Locate the cell with the specified text and output its (x, y) center coordinate. 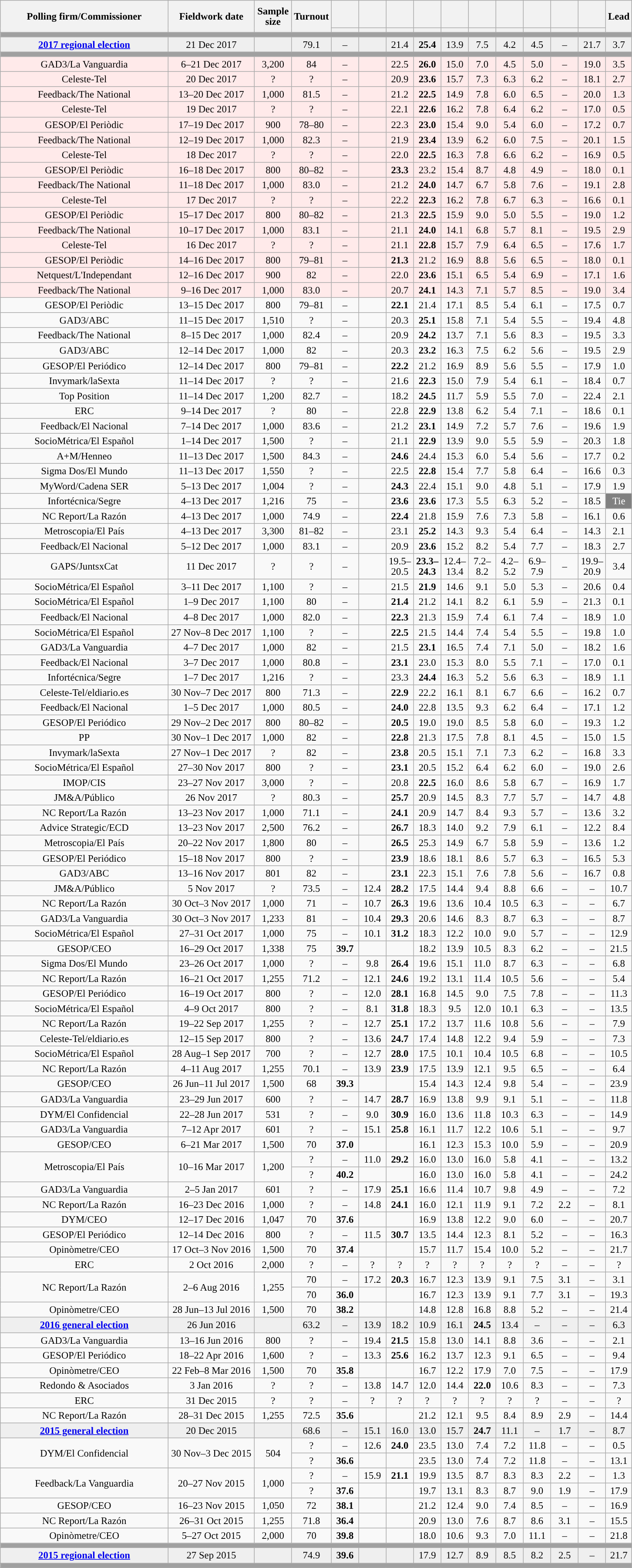
37.0 (345, 1144)
6.9 (537, 275)
25.6 (400, 1355)
504 (273, 1453)
Lead (619, 17)
13.3 (373, 1355)
3 Jan 2016 (211, 1386)
17 Oct–3 Nov 2016 (211, 1250)
12.6 (373, 1446)
18.4 (592, 381)
28 Aug–1 Sep 2017 (211, 1054)
1,800 (273, 843)
25.2 (427, 531)
5–27 Oct 2015 (211, 1536)
8–15 Dec 2017 (211, 335)
76.2 (312, 828)
1,050 (273, 1506)
82.0 (312, 617)
11.3 (619, 994)
20 Dec 2017 (211, 79)
36.0 (345, 1295)
Turnout (312, 17)
10.9 (427, 1325)
15–18 Nov 2017 (211, 858)
39.8 (345, 1536)
25.7 (400, 798)
25.8 (400, 1130)
81 (312, 919)
1.8 (619, 441)
29.2 (400, 1159)
2–5 Jan 2017 (211, 1190)
25.4 (427, 44)
35.6 (345, 1415)
1.1 (619, 678)
6–21 Dec 2017 (211, 64)
35.8 (345, 1370)
11.9 (482, 1204)
A+M/Henneo (84, 456)
11–18 Dec 2017 (211, 185)
70.1 (312, 1069)
81.5 (312, 95)
2.6 (619, 768)
37.4 (345, 1250)
2.8 (619, 185)
20 Dec 2015 (211, 1431)
26 Nov 2017 (211, 798)
26–31 Oct 2015 (211, 1521)
71.8 (312, 1521)
82.3 (312, 139)
82.7 (312, 395)
2,500 (273, 828)
16–19 Oct 2017 (211, 994)
20.1 (592, 139)
2.5 (565, 1555)
2015 regional election (84, 1555)
0.8 (619, 873)
10–17 Dec 2017 (211, 230)
21.6 (400, 381)
18.5 (592, 502)
9.2 (482, 828)
6–21 Mar 2017 (211, 1144)
6.9–7.9 (537, 567)
19–22 Sep 2017 (211, 1024)
19 Dec 2017 (211, 110)
13–20 Dec 2017 (211, 95)
82.4 (312, 335)
17.6 (592, 245)
29.3 (400, 919)
36.6 (345, 1460)
39.3 (345, 1084)
8.0 (482, 662)
5–13 Dec 2017 (211, 486)
68 (312, 1084)
30.9 (400, 1114)
26.0 (427, 64)
22 Feb–8 Mar 2016 (211, 1370)
20–27 Nov 2015 (211, 1483)
Top Position (84, 395)
10–16 Mar 2017 (211, 1167)
3.6 (537, 1340)
79.1 (312, 44)
12.8 (454, 1310)
1,004 (273, 486)
16 Dec 2017 (211, 245)
15–17 Dec 2017 (211, 215)
Advice Strategic/ECD (84, 828)
71 (312, 903)
3,300 (273, 531)
27–31 Oct 2017 (211, 934)
17.4 (427, 1039)
1–5 Dec 2017 (211, 707)
2016 general election (84, 1325)
1–14 Dec 2017 (211, 441)
18–22 Apr 2016 (211, 1355)
39.7 (345, 948)
16–29 Oct 2017 (211, 948)
19.9 (427, 1476)
10.3 (509, 1114)
63.2 (312, 1325)
3.7 (619, 44)
19.9–20.9 (592, 567)
17.7 (592, 456)
Tie (619, 502)
30.7 (400, 1235)
71.2 (312, 979)
26.4 (400, 963)
36.4 (345, 1521)
14.0 (454, 828)
PP (84, 738)
23.4 (427, 139)
12–17 Dec 2016 (211, 1219)
27 Nov–1 Dec 2017 (211, 752)
801 (273, 873)
11–15 Dec 2017 (211, 320)
5–12 Dec 2017 (211, 546)
7.2–8.2 (482, 567)
1–9 Dec 2017 (211, 602)
0.4 (619, 587)
Netquest/L'Independant (84, 275)
1,550 (273, 471)
28–31 Dec 2015 (211, 1415)
11.5 (373, 1235)
73.5 (312, 888)
31.2 (400, 934)
2015 general election (84, 1431)
1,047 (273, 1219)
72.5 (312, 1415)
Fieldwork date (211, 17)
3–11 Dec 2017 (211, 587)
12–15 Sep 2017 (211, 1039)
20.8 (400, 783)
3,200 (273, 64)
3.2 (619, 813)
23.8 (400, 752)
23.3–24.3 (427, 567)
MyWord/Cadena SER (84, 486)
11 Dec 2017 (211, 567)
IMOP/CIS (84, 783)
7–14 Dec 2017 (211, 426)
81–82 (312, 531)
0.3 (619, 471)
23–29 Jun 2017 (211, 1099)
12–19 Dec 2017 (211, 139)
16–21 Oct 2017 (211, 979)
11.6 (482, 1024)
4–9 Oct 2017 (211, 1008)
84 (312, 64)
1,510 (273, 320)
24.3 (400, 486)
10.8 (509, 1024)
9–16 Dec 2017 (211, 290)
Feedback/La Vanguardia (84, 1483)
600 (273, 1099)
DYM/CEO (84, 1219)
26.5 (400, 843)
15.5 (619, 1521)
28.7 (400, 1099)
40.2 (345, 1175)
13–15 Dec 2017 (211, 306)
39.6 (345, 1555)
13–16 Jun 2016 (211, 1340)
26 Jun 2016 (211, 1325)
30 Nov–3 Dec 2015 (211, 1453)
12–16 Dec 2017 (211, 275)
9–14 Dec 2017 (211, 411)
4.2 (509, 44)
26.3 (400, 903)
28.0 (400, 1054)
28.2 (400, 888)
9.7 (619, 1130)
71.3 (312, 692)
Redondo & Asociados (84, 1386)
17 Dec 2017 (211, 200)
84.3 (312, 456)
16–23 Nov 2015 (211, 1506)
2–6 Aug 2016 (211, 1287)
30 Nov–7 Dec 2017 (211, 692)
0.6 (619, 516)
19.8 (592, 632)
4–7 Dec 2017 (211, 647)
27 Nov–8 Dec 2017 (211, 632)
31 Dec 2015 (211, 1400)
23–26 Oct 2017 (211, 963)
19.7 (427, 1491)
2 Oct 2016 (211, 1265)
13.2 (619, 1159)
16–18 Dec 2017 (211, 170)
27–30 Nov 2017 (211, 768)
28 Jun–13 Jul 2016 (211, 1310)
17.3 (454, 502)
13.4 (509, 1325)
38.1 (345, 1506)
78–80 (312, 125)
22–28 Jun 2017 (211, 1114)
19.2 (427, 979)
25.3 (427, 843)
1,600 (273, 1355)
3–7 Dec 2017 (211, 662)
19.5–20.5 (400, 567)
2017 regional election (84, 44)
14–16 Dec 2017 (211, 260)
28.1 (400, 994)
16–23 Dec 2016 (211, 1204)
17–19 Dec 2017 (211, 125)
3,000 (273, 783)
531 (273, 1114)
12.4–13.4 (454, 567)
0.2 (619, 456)
4–11 Aug 2017 (211, 1069)
31.8 (400, 1008)
19.1 (592, 185)
Polling firm/Commissioner (84, 17)
26 Jun–11 Jul 2017 (211, 1084)
GAPS/JuntsxCat (84, 567)
1,338 (273, 948)
26.7 (400, 828)
700 (273, 1054)
4–8 Dec 2017 (211, 617)
80.3 (312, 798)
72 (312, 1506)
1–7 Dec 2017 (211, 678)
80.8 (312, 662)
3.5 (619, 64)
27 Sep 2015 (211, 1555)
12–14 Dec 2016 (211, 1235)
20.0 (592, 95)
5 Nov 2017 (211, 888)
7–12 Apr 2017 (211, 1130)
83.6 (312, 426)
1,233 (273, 919)
Sample size (273, 17)
30 Nov–1 Dec 2017 (211, 738)
68.6 (312, 1431)
23–27 Nov 2017 (211, 783)
80.5 (312, 707)
18 Dec 2017 (211, 155)
71.1 (312, 813)
12.9 (619, 934)
9.9 (482, 1099)
4.2–5.2 (509, 567)
20–22 Nov 2017 (211, 843)
22.6 (427, 110)
38.2 (345, 1310)
13–16 Nov 2017 (211, 873)
21 Dec 2017 (211, 44)
29 Nov–2 Dec 2017 (211, 723)
